Return the [X, Y] coordinate for the center point of the cell that contains the specified text.  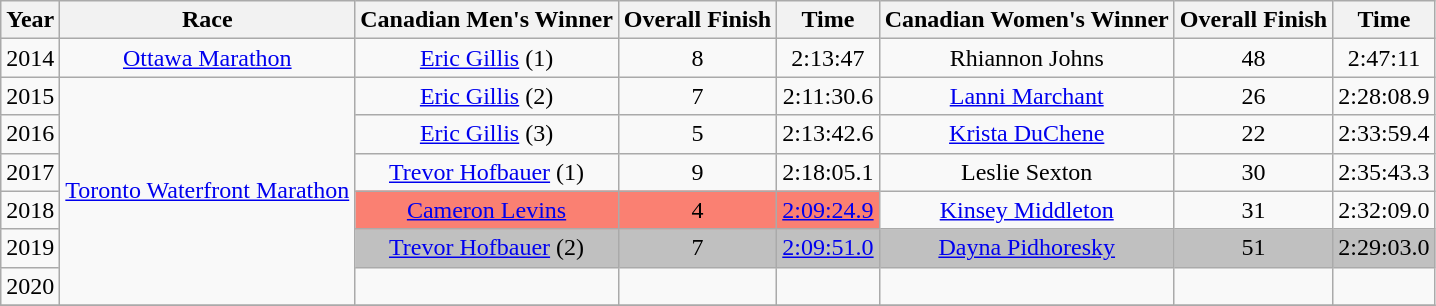
Cameron Levins [487, 210]
Dayna Pidhoresky [1026, 248]
Race [208, 20]
2:35:43.3 [1384, 172]
2:11:30.6 [828, 96]
Eric Gillis (3) [487, 134]
8 [697, 58]
Lanni Marchant [1026, 96]
5 [697, 134]
Canadian Women's Winner [1026, 20]
51 [1253, 248]
Kinsey Middleton [1026, 210]
2018 [30, 210]
Eric Gillis (1) [487, 58]
2:33:59.4 [1384, 134]
2:32:09.0 [1384, 210]
Leslie Sexton [1026, 172]
48 [1253, 58]
Canadian Men's Winner [487, 20]
2020 [30, 286]
2:47:11 [1384, 58]
Ottawa Marathon [208, 58]
26 [1253, 96]
Toronto Waterfront Marathon [208, 191]
4 [697, 210]
2:13:47 [828, 58]
Rhiannon Johns [1026, 58]
Year [30, 20]
9 [697, 172]
2015 [30, 96]
Eric Gillis (2) [487, 96]
2017 [30, 172]
22 [1253, 134]
2014 [30, 58]
2019 [30, 248]
2016 [30, 134]
Krista DuChene [1026, 134]
2:13:42.6 [828, 134]
Trevor Hofbauer (2) [487, 248]
2:09:24.9 [828, 210]
30 [1253, 172]
Trevor Hofbauer (1) [487, 172]
2:28:08.9 [1384, 96]
2:09:51.0 [828, 248]
31 [1253, 210]
2:29:03.0 [1384, 248]
2:18:05.1 [828, 172]
